From the cell containing the given text, extract its center point as (X, Y) coordinate. 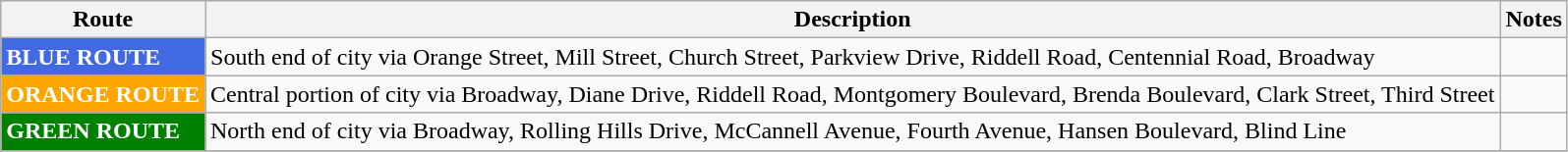
North end of city via Broadway, Rolling Hills Drive, McCannell Avenue, Fourth Avenue, Hansen Boulevard, Blind Line (851, 131)
ORANGE ROUTE (103, 94)
GREEN ROUTE (103, 131)
Description (851, 20)
Notes (1534, 20)
Central portion of city via Broadway, Diane Drive, Riddell Road, Montgomery Boulevard, Brenda Boulevard, Clark Street, Third Street (851, 94)
Route (103, 20)
South end of city via Orange Street, Mill Street, Church Street, Parkview Drive, Riddell Road, Centennial Road, Broadway (851, 57)
BLUE ROUTE (103, 57)
